Search for the cell housing the specified text and yield its [x, y] center coordinate. 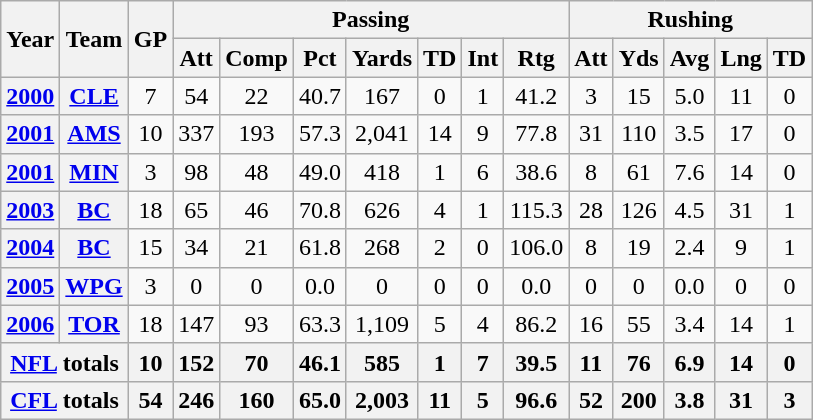
126 [638, 210]
160 [257, 400]
2,041 [382, 134]
40.7 [320, 96]
Avg [690, 58]
63.3 [320, 324]
110 [638, 134]
Team [94, 39]
48 [257, 172]
46 [257, 210]
106.0 [536, 248]
152 [196, 362]
41.2 [536, 96]
49.0 [320, 172]
200 [638, 400]
34 [196, 248]
1,109 [382, 324]
4.5 [690, 210]
61 [638, 172]
MIN [94, 172]
76 [638, 362]
16 [591, 324]
3.4 [690, 324]
57.3 [320, 134]
WPG [94, 286]
246 [196, 400]
70.8 [320, 210]
65 [196, 210]
46.1 [320, 362]
Lng [741, 58]
167 [382, 96]
2006 [30, 324]
6 [483, 172]
98 [196, 172]
3.5 [690, 134]
Yds [638, 58]
2004 [30, 248]
Rtg [536, 58]
268 [382, 248]
NFL totals [64, 362]
17 [741, 134]
585 [382, 362]
70 [257, 362]
39.5 [536, 362]
2005 [30, 286]
77.8 [536, 134]
115.3 [536, 210]
22 [257, 96]
52 [591, 400]
38.6 [536, 172]
2000 [30, 96]
96.6 [536, 400]
Comp [257, 58]
Year [30, 39]
193 [257, 134]
2,003 [382, 400]
CFL totals [64, 400]
418 [382, 172]
626 [382, 210]
86.2 [536, 324]
6.9 [690, 362]
93 [257, 324]
65.0 [320, 400]
Yards [382, 58]
5.0 [690, 96]
CLE [94, 96]
AMS [94, 134]
2003 [30, 210]
55 [638, 324]
61.8 [320, 248]
2.4 [690, 248]
Pct [320, 58]
19 [638, 248]
337 [196, 134]
21 [257, 248]
GP [150, 39]
28 [591, 210]
Passing [371, 20]
3.8 [690, 400]
Int [483, 58]
7.6 [690, 172]
TOR [94, 324]
147 [196, 324]
Rushing [690, 20]
2 [440, 248]
